Return the (X, Y) coordinate for the center point of the cell that contains the specified text.  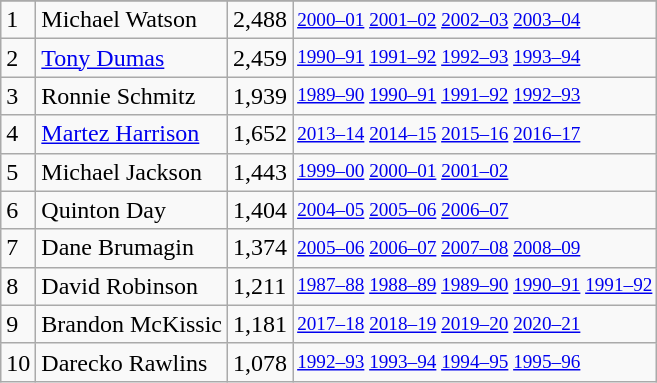
Darecko Rawlins (132, 362)
Brandon McKissic (132, 324)
2,488 (260, 20)
2017–18 2018–19 2019–20 2020–21 (475, 324)
4 (18, 134)
8 (18, 286)
1989–90 1990–91 1991–92 1992–93 (475, 96)
7 (18, 248)
1990–91 1991–92 1992–93 1993–94 (475, 58)
Tony Dumas (132, 58)
David Robinson (132, 286)
3 (18, 96)
1 (18, 20)
1,652 (260, 134)
1,181 (260, 324)
1992–93 1993–94 1994–95 1995–96 (475, 362)
6 (18, 210)
2013–14 2014–15 2015–16 2016–17 (475, 134)
Dane Brumagin (132, 248)
Michael Watson (132, 20)
1987–88 1988–89 1989–90 1990–91 1991–92 (475, 286)
2000–01 2001–02 2002–03 2003–04 (475, 20)
Ronnie Schmitz (132, 96)
Quinton Day (132, 210)
2004–05 2005–06 2006–07 (475, 210)
2 (18, 58)
1,404 (260, 210)
2005–06 2006–07 2007–08 2008–09 (475, 248)
5 (18, 172)
1,211 (260, 286)
1,374 (260, 248)
Martez Harrison (132, 134)
Michael Jackson (132, 172)
1999–00 2000–01 2001–02 (475, 172)
1,939 (260, 96)
1,078 (260, 362)
9 (18, 324)
10 (18, 362)
2,459 (260, 58)
1,443 (260, 172)
